Determine the (x, y) coordinate at the center of the cell enclosing the given text.  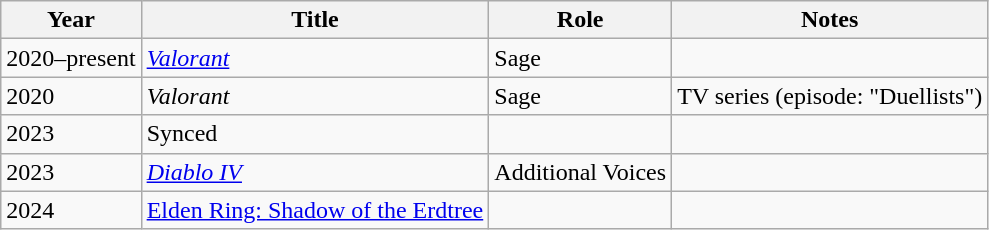
Notes (830, 20)
Title (315, 20)
Additional Voices (580, 172)
2020–present (71, 58)
Role (580, 20)
Year (71, 20)
Elden Ring: Shadow of the Erdtree (315, 210)
Diablo IV (315, 172)
Synced (315, 134)
2020 (71, 96)
TV series (episode: "Duellists") (830, 96)
2024 (71, 210)
